Capture the cell that displays the provided text and extract its [X, Y] central coordinate. 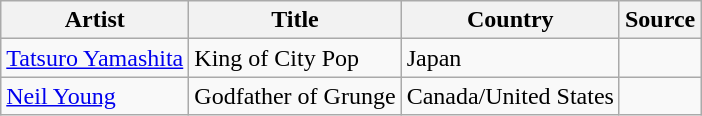
Source [660, 20]
Godfather of Grunge [295, 96]
Title [295, 20]
King of City Pop [295, 58]
Artist [95, 20]
Tatsuro Yamashita [95, 58]
Canada/United States [510, 96]
Country [510, 20]
Neil Young [95, 96]
Japan [510, 58]
